For the text-containing cell, return its midpoint in [X, Y] coordinate format. 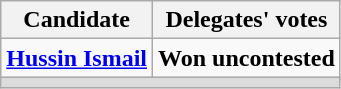
Candidate [77, 20]
Hussin Ismail [77, 58]
Delegates' votes [247, 20]
Won uncontested [247, 58]
